Capture the cell that displays the provided text and extract its [x, y] central coordinate. 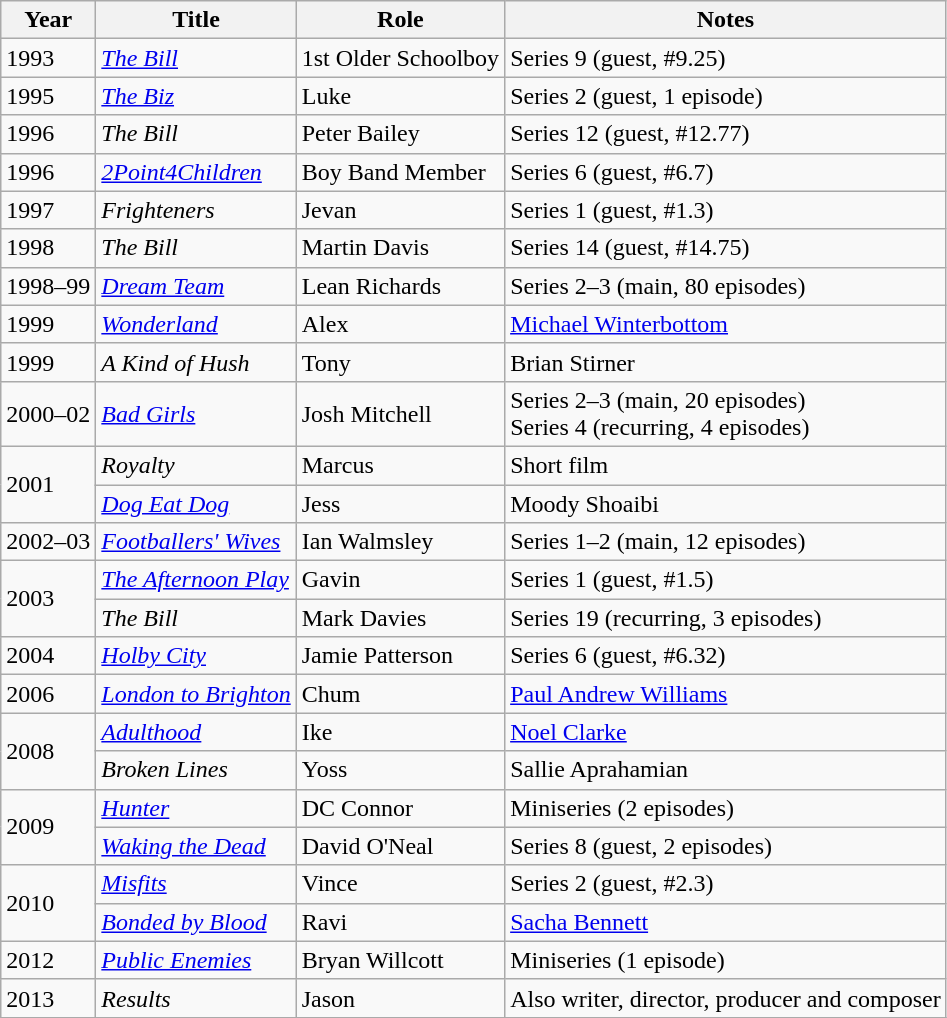
2004 [48, 656]
London to Brighton [196, 694]
Mark Davies [400, 618]
Alex [400, 324]
Josh Mitchell [400, 414]
Yoss [400, 770]
Bryan Willcott [400, 960]
Gavin [400, 580]
Michael Winterbottom [726, 324]
Peter Bailey [400, 134]
Series 2–3 (main, 20 episodes)Series 4 (recurring, 4 episodes) [726, 414]
Misfits [196, 884]
2003 [48, 599]
Series 9 (guest, #9.25) [726, 58]
Series 2–3 (main, 80 episodes) [726, 286]
Broken Lines [196, 770]
Frighteners [196, 210]
Title [196, 20]
Jevan [400, 210]
Ian Walmsley [400, 542]
Series 1 (guest, #1.5) [726, 580]
2006 [48, 694]
The Biz [196, 96]
Notes [726, 20]
David O'Neal [400, 846]
Jason [400, 998]
Sacha Bennett [726, 922]
The Afternoon Play [196, 580]
Role [400, 20]
Royalty [196, 465]
1993 [48, 58]
Jess [400, 503]
Series 8 (guest, 2 episodes) [726, 846]
Year [48, 20]
Ike [400, 732]
Bad Girls [196, 414]
Paul Andrew Williams [726, 694]
2012 [48, 960]
Tony [400, 362]
2008 [48, 751]
DC Connor [400, 808]
1998 [48, 248]
Marcus [400, 465]
Public Enemies [196, 960]
Series 2 (guest, #2.3) [726, 884]
Adulthood [196, 732]
Series 1 (guest, #1.3) [726, 210]
Series 19 (recurring, 3 episodes) [726, 618]
Wonderland [196, 324]
Series 2 (guest, 1 episode) [726, 96]
Boy Band Member [400, 172]
Luke [400, 96]
Jamie Patterson [400, 656]
2002–03 [48, 542]
Dream Team [196, 286]
Series 1–2 (main, 12 episodes) [726, 542]
2001 [48, 484]
Footballers' Wives [196, 542]
Sallie Aprahamian [726, 770]
1st Older Schoolboy [400, 58]
Series 6 (guest, #6.7) [726, 172]
Lean Richards [400, 286]
1997 [48, 210]
Holby City [196, 656]
Chum [400, 694]
Series 12 (guest, #12.77) [726, 134]
2010 [48, 903]
A Kind of Hush [196, 362]
2009 [48, 827]
Bonded by Blood [196, 922]
Waking the Dead [196, 846]
Series 6 (guest, #6.32) [726, 656]
Vince [400, 884]
1998–99 [48, 286]
Miniseries (1 episode) [726, 960]
Moody Shoaibi [726, 503]
Dog Eat Dog [196, 503]
Ravi [400, 922]
Short film [726, 465]
Brian Stirner [726, 362]
Noel Clarke [726, 732]
2000–02 [48, 414]
2013 [48, 998]
2Point4Children [196, 172]
1995 [48, 96]
Miniseries (2 episodes) [726, 808]
Series 14 (guest, #14.75) [726, 248]
Also writer, director, producer and composer [726, 998]
Hunter [196, 808]
Results [196, 998]
Martin Davis [400, 248]
